Extract the [x, y] coordinate from the center of the cell holding the provided text.  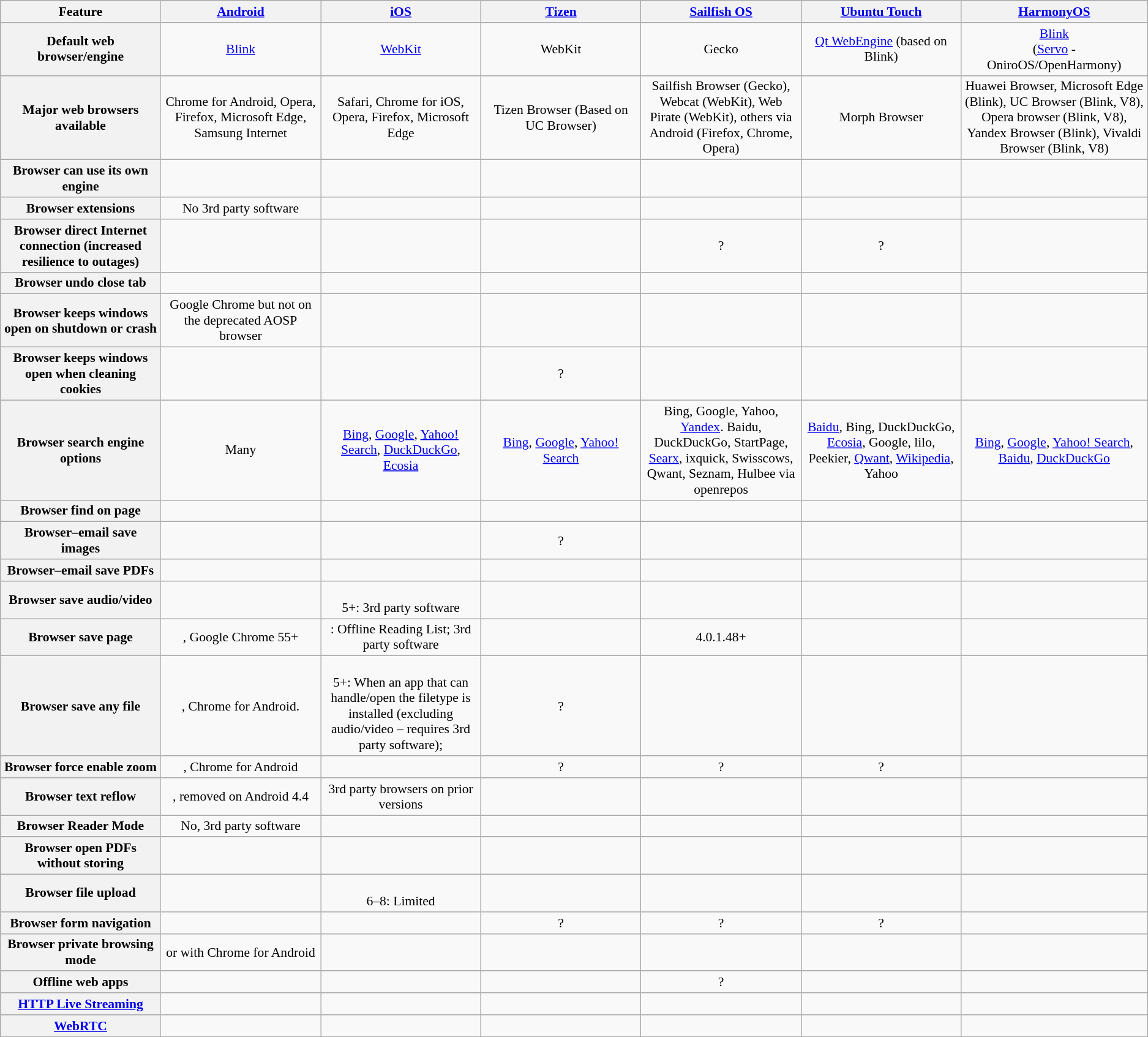
Browser search engine options [81, 450]
Chrome for Android, Opera, Firefox, Microsoft Edge, Samsung Internet [241, 118]
6–8: Limited [401, 893]
Browser keeps windows open when cleaning cookies [81, 374]
3rd party browsers on prior versions [401, 796]
Huawei Browser, Microsoft Edge (Blink), UC Browser (Blink, V8), Opera browser (Blink, V8), Yandex Browser (Blink), Vivaldi Browser (Blink, V8) [1054, 118]
Browser force enable zoom [81, 767]
5+: When an app that can handle/open the filetype is installed (excluding audio/video – requires 3rd party software); [401, 706]
Feature [81, 12]
Morph Browser [881, 118]
Google Chrome but not on the deprecated AOSP browser [241, 321]
HarmonyOS [1054, 12]
, Google Chrome 55+ [241, 637]
Browser can use its own engine [81, 179]
Browser open PDFs without storing [81, 856]
Bing, Google, Yahoo, Yandex. Baidu, DuckDuckGo, StartPage, Searx, ixquick, Swisscows, Qwant, Seznam, Hulbee via openrepos [721, 450]
Blink [241, 49]
Major web browsers available [81, 118]
Browser save any file [81, 706]
Default web browser/engine [81, 49]
, removed on Android 4.4 [241, 796]
or with Chrome for Android [241, 952]
: Offline Reading List; 3rd party software [401, 637]
Tizen [561, 12]
Bing, Google, Yahoo! Search, DuckDuckGo, Ecosia [401, 450]
Browser find on page [81, 511]
iOS [401, 12]
Qt WebEngine (based on Blink) [881, 49]
Browser undo close tab [81, 283]
Baidu, Bing, DuckDuckGo, Ecosia, Google, lilo, Peekier, Qwant, Wikipedia, Yahoo [881, 450]
Blink(Servo - OniroOS/OpenHarmony) [1054, 49]
Sailfish OS [721, 12]
, Chrome for Android [241, 767]
Gecko [721, 49]
Browser form navigation [81, 923]
Offline web apps [81, 982]
No 3rd party software [241, 208]
Browser private browsing mode [81, 952]
Browser keeps windows open on shutdown or crash [81, 321]
HTTP Live Streaming [81, 1004]
Ubuntu Touch [881, 12]
Browser Reader Mode [81, 826]
Tizen Browser (Based on UC Browser) [561, 118]
No, 3rd party software [241, 826]
4.0.1.48+ [721, 637]
Browser–email save PDFs [81, 570]
Bing, Google, Yahoo! Search, Baidu, DuckDuckGo [1054, 450]
Safari, Chrome for iOS, Opera, Firefox, Microsoft Edge [401, 118]
Browser save page [81, 637]
5+: 3rd party software [401, 600]
WebRTC [81, 1026]
Browser extensions [81, 208]
Bing, Google, Yahoo! Search [561, 450]
Browser text reflow [81, 796]
Many [241, 450]
, Chrome for Android. [241, 706]
Browser direct Internet connection (increased resilience to outages) [81, 246]
Sailfish Browser (Gecko), Webcat (WebKit), Web Pirate (WebKit), others via Android (Firefox, Chrome, Opera) [721, 118]
Browser file upload [81, 893]
Android [241, 12]
Browser save audio/video [81, 600]
Browser–email save images [81, 540]
